Capture the cell that displays the provided text and extract its (x, y) central coordinate. 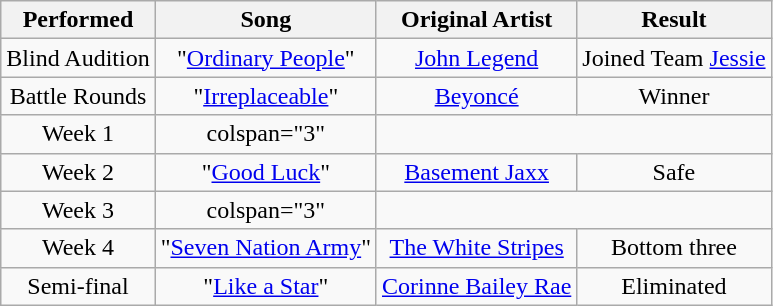
Semi-final (78, 286)
Eliminated (674, 286)
Week 3 (78, 210)
Week 1 (78, 134)
Week 4 (78, 248)
Corinne Bailey Rae (476, 286)
Original Artist (476, 20)
Winner (674, 96)
Safe (674, 172)
Basement Jaxx (476, 172)
Result (674, 20)
Blind Audition (78, 58)
Bottom three (674, 248)
John Legend (476, 58)
Joined Team Jessie (674, 58)
"Good Luck" (266, 172)
"Irreplaceable" (266, 96)
"Like a Star" (266, 286)
The White Stripes (476, 248)
Performed (78, 20)
"Seven Nation Army" (266, 248)
Week 2 (78, 172)
"Ordinary People" (266, 58)
Beyoncé (476, 96)
Song (266, 20)
Battle Rounds (78, 96)
